Output the [X, Y] coordinate of the center of the cell containing the given text.  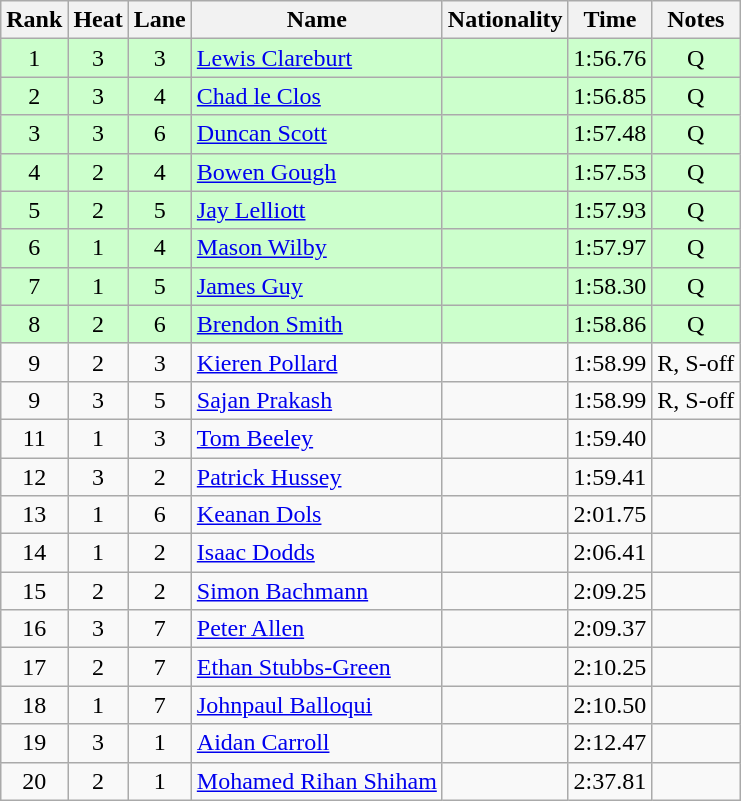
14 [34, 553]
Brendon Smith [316, 324]
11 [34, 438]
1:57.48 [610, 134]
Lane [160, 20]
1:57.97 [610, 248]
Lewis Clareburt [316, 58]
Simon Bachmann [316, 591]
Tom Beeley [316, 438]
Duncan Scott [316, 134]
Time [610, 20]
1:56.76 [610, 58]
1:57.53 [610, 172]
Aidan Carroll [316, 743]
2:10.25 [610, 667]
Heat [98, 20]
Nationality [505, 20]
1:56.85 [610, 96]
2:09.37 [610, 629]
Johnpaul Balloqui [316, 705]
16 [34, 629]
2:12.47 [610, 743]
Patrick Hussey [316, 477]
2:06.41 [610, 553]
19 [34, 743]
Keanan Dols [316, 515]
Notes [696, 20]
1:59.40 [610, 438]
Ethan Stubbs-Green [316, 667]
1:59.41 [610, 477]
18 [34, 705]
Chad le Clos [316, 96]
13 [34, 515]
17 [34, 667]
8 [34, 324]
Jay Lelliott [316, 210]
2:37.81 [610, 781]
12 [34, 477]
James Guy [316, 286]
Kieren Pollard [316, 362]
1:58.30 [610, 286]
1:57.93 [610, 210]
2:01.75 [610, 515]
Mason Wilby [316, 248]
2:10.50 [610, 705]
2:09.25 [610, 591]
Peter Allen [316, 629]
Isaac Dodds [316, 553]
Mohamed Rihan Shiham [316, 781]
20 [34, 781]
Bowen Gough [316, 172]
15 [34, 591]
Rank [34, 20]
Name [316, 20]
Sajan Prakash [316, 400]
1:58.86 [610, 324]
